Locate the cell with the specified text and output its (x, y) center coordinate. 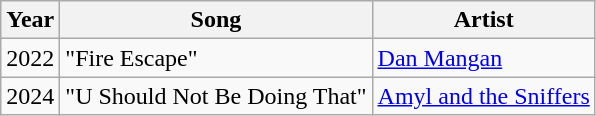
Dan Mangan (484, 58)
Year (30, 20)
2022 (30, 58)
"Fire Escape" (216, 58)
Song (216, 20)
"U Should Not Be Doing That" (216, 96)
2024 (30, 96)
Artist (484, 20)
Amyl and the Sniffers (484, 96)
